Provide the [X, Y] coordinate of the cell's center where the given text is located.  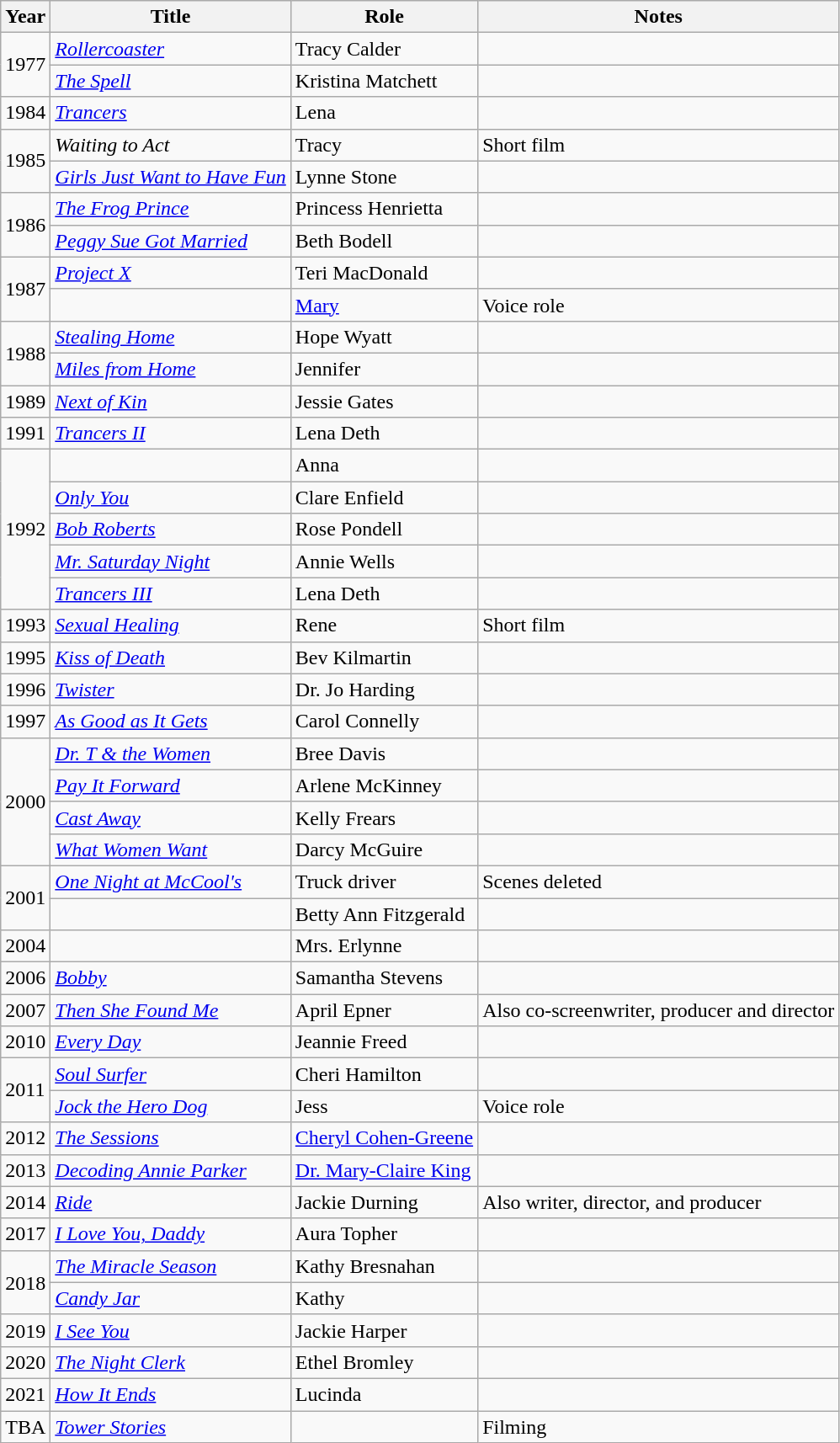
Dr. Jo Harding [384, 690]
2019 [25, 1330]
The Spell [170, 81]
Anna [384, 466]
Notes [658, 17]
Kathy Bresnahan [384, 1266]
Ride [170, 1202]
Kiss of Death [170, 658]
Cheri Hamilton [384, 1074]
Next of Kin [170, 402]
1997 [25, 721]
Bev Kilmartin [384, 658]
Peggy Sue Got Married [170, 241]
Carol Connelly [384, 721]
Year [25, 17]
The Miracle Season [170, 1266]
Clare Enfield [384, 498]
2017 [25, 1234]
Jeannie Freed [384, 1042]
Candy Jar [170, 1298]
1992 [25, 530]
Dr. T & the Women [170, 753]
2006 [25, 978]
Girls Just Want to Have Fun [170, 177]
Darcy McGuire [384, 849]
1984 [25, 113]
What Women Want [170, 849]
Twister [170, 690]
Aura Topher [384, 1234]
1993 [25, 626]
Tracy [384, 145]
1988 [25, 353]
The Night Clerk [170, 1362]
Jackie Durning [384, 1202]
Jess [384, 1106]
Project X [170, 273]
Sexual Healing [170, 626]
Rose Pondell [384, 530]
One Night at McCool's [170, 881]
Tower Stories [170, 1427]
How It Ends [170, 1394]
Only You [170, 498]
Cheryl Cohen-Greene [384, 1138]
Hope Wyatt [384, 337]
Decoding Annie Parker [170, 1170]
As Good as It Gets [170, 721]
Every Day [170, 1042]
Trancers III [170, 594]
Samantha Stevens [384, 978]
The Sessions [170, 1138]
2001 [25, 897]
1985 [25, 161]
Stealing Home [170, 337]
I See You [170, 1330]
Title [170, 17]
Miles from Home [170, 369]
2007 [25, 1010]
Mary [384, 305]
2011 [25, 1090]
1989 [25, 402]
Kathy [384, 1298]
Also co-screenwriter, producer and director [658, 1010]
I Love You, Daddy [170, 1234]
Role [384, 17]
2013 [25, 1170]
1996 [25, 690]
Bobby [170, 978]
2004 [25, 946]
Soul Surfer [170, 1074]
Jackie Harper [384, 1330]
1995 [25, 658]
1991 [25, 434]
Rollercoaster [170, 49]
Beth Bodell [384, 241]
1986 [25, 225]
The Frog Prince [170, 209]
TBA [25, 1427]
Jennifer [384, 369]
Jessie Gates [384, 402]
Rene [384, 626]
Also writer, director, and producer [658, 1202]
Annie Wells [384, 562]
Scenes deleted [658, 881]
Kristina Matchett [384, 81]
Princess Henrietta [384, 209]
Kelly Frears [384, 817]
Then She Found Me [170, 1010]
Waiting to Act [170, 145]
Pay It Forward [170, 785]
Arlene McKinney [384, 785]
2018 [25, 1282]
Ethel Bromley [384, 1362]
Lena [384, 113]
Teri MacDonald [384, 273]
Lynne Stone [384, 177]
Cast Away [170, 817]
Mrs. Erlynne [384, 946]
2012 [25, 1138]
2014 [25, 1202]
2020 [25, 1362]
1977 [25, 65]
2021 [25, 1394]
Bob Roberts [170, 530]
1987 [25, 289]
Truck driver [384, 881]
Jock the Hero Dog [170, 1106]
Lucinda [384, 1394]
Mr. Saturday Night [170, 562]
2000 [25, 801]
Bree Davis [384, 753]
Filming [658, 1427]
April Epner [384, 1010]
2010 [25, 1042]
Tracy Calder [384, 49]
Dr. Mary-Claire King [384, 1170]
Trancers [170, 113]
Trancers II [170, 434]
Betty Ann Fitzgerald [384, 913]
